Locate the cell with the specified text and output its (X, Y) center coordinate. 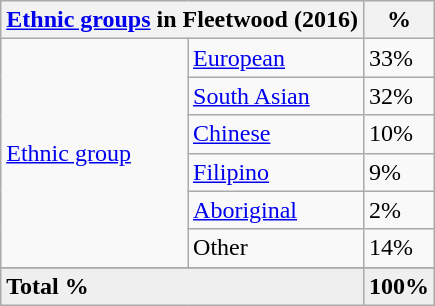
32% (398, 96)
2% (398, 210)
European (276, 58)
Other (276, 248)
9% (398, 172)
South Asian (276, 96)
Filipino (276, 172)
10% (398, 134)
100% (398, 286)
Ethnic groups in Fleetwood (2016) (182, 20)
Ethnic group (94, 153)
14% (398, 248)
% (398, 20)
Total % (182, 286)
33% (398, 58)
Aboriginal (276, 210)
Chinese (276, 134)
